Identify which cell holds the provided text, then report its (X, Y) central coordinate. 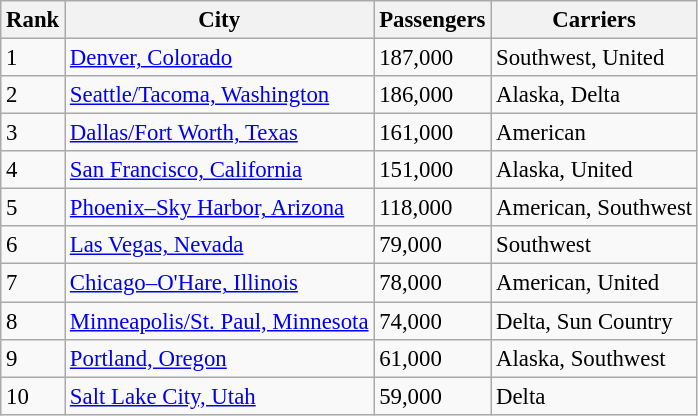
2 (33, 95)
1 (33, 58)
Minneapolis/St. Paul, Minnesota (220, 321)
Passengers (432, 20)
61,000 (432, 358)
3 (33, 133)
Seattle/Tacoma, Washington (220, 95)
151,000 (432, 170)
Portland, Oregon (220, 358)
Southwest (594, 245)
Chicago–O'Hare, Illinois (220, 283)
Denver, Colorado (220, 58)
9 (33, 358)
Dallas/Fort Worth, Texas (220, 133)
59,000 (432, 396)
American (594, 133)
5 (33, 208)
Alaska, Delta (594, 95)
8 (33, 321)
Carriers (594, 20)
161,000 (432, 133)
4 (33, 170)
American, Southwest (594, 208)
Alaska, United (594, 170)
Salt Lake City, Utah (220, 396)
10 (33, 396)
78,000 (432, 283)
Phoenix–Sky Harbor, Arizona (220, 208)
187,000 (432, 58)
Southwest, United (594, 58)
6 (33, 245)
79,000 (432, 245)
Delta (594, 396)
American, United (594, 283)
Rank (33, 20)
186,000 (432, 95)
118,000 (432, 208)
City (220, 20)
74,000 (432, 321)
Alaska, Southwest (594, 358)
San Francisco, California (220, 170)
Las Vegas, Nevada (220, 245)
Delta, Sun Country (594, 321)
7 (33, 283)
